Determine the (X, Y) coordinate at the center of the cell enclosing the given text.  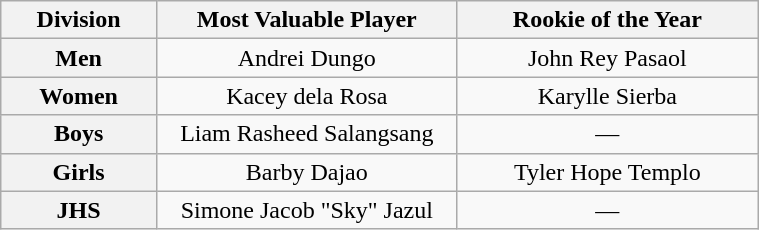
Kacey dela Rosa (306, 96)
Tyler Hope Templo (608, 172)
John Rey Pasaol (608, 58)
JHS (79, 210)
Liam Rasheed Salangsang (306, 134)
Division (79, 20)
Andrei Dungo (306, 58)
Boys (79, 134)
Barby Dajao (306, 172)
Men (79, 58)
Most Valuable Player (306, 20)
Girls (79, 172)
Women (79, 96)
Rookie of the Year (608, 20)
Karylle Sierba (608, 96)
Simone Jacob "Sky" Jazul (306, 210)
